Locate the cell with the specified text and output its [x, y] center coordinate. 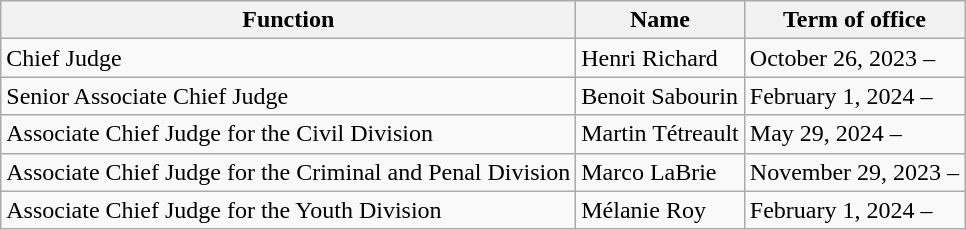
Chief Judge [288, 58]
October 26, 2023 – [854, 58]
Associate Chief Judge for the Criminal and Penal Division [288, 172]
Benoit Sabourin [660, 96]
November 29, 2023 – [854, 172]
May 29, 2024 – [854, 134]
Associate Chief Judge for the Civil Division [288, 134]
Senior Associate Chief Judge [288, 96]
Term of office [854, 20]
Henri Richard [660, 58]
Mélanie Roy [660, 210]
Marco LaBrie [660, 172]
Associate Chief Judge for the Youth Division [288, 210]
Function [288, 20]
Martin Tétreault [660, 134]
Name [660, 20]
